Output the [x, y] coordinate of the center of the cell containing the given text.  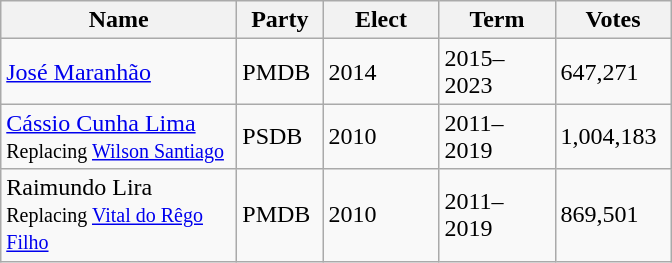
647,271 [613, 72]
Cássio Cunha LimaReplacing Wilson Santiago [119, 136]
Elect [381, 20]
Votes [613, 20]
2015–2023 [497, 72]
Name [119, 20]
Term [497, 20]
Raimundo LiraReplacing Vital do Rêgo Filho [119, 215]
869,501 [613, 215]
José Maranhão [119, 72]
Party [280, 20]
2014 [381, 72]
1,004,183 [613, 136]
PSDB [280, 136]
